Locate the cell with the specified text and output its (x, y) center coordinate. 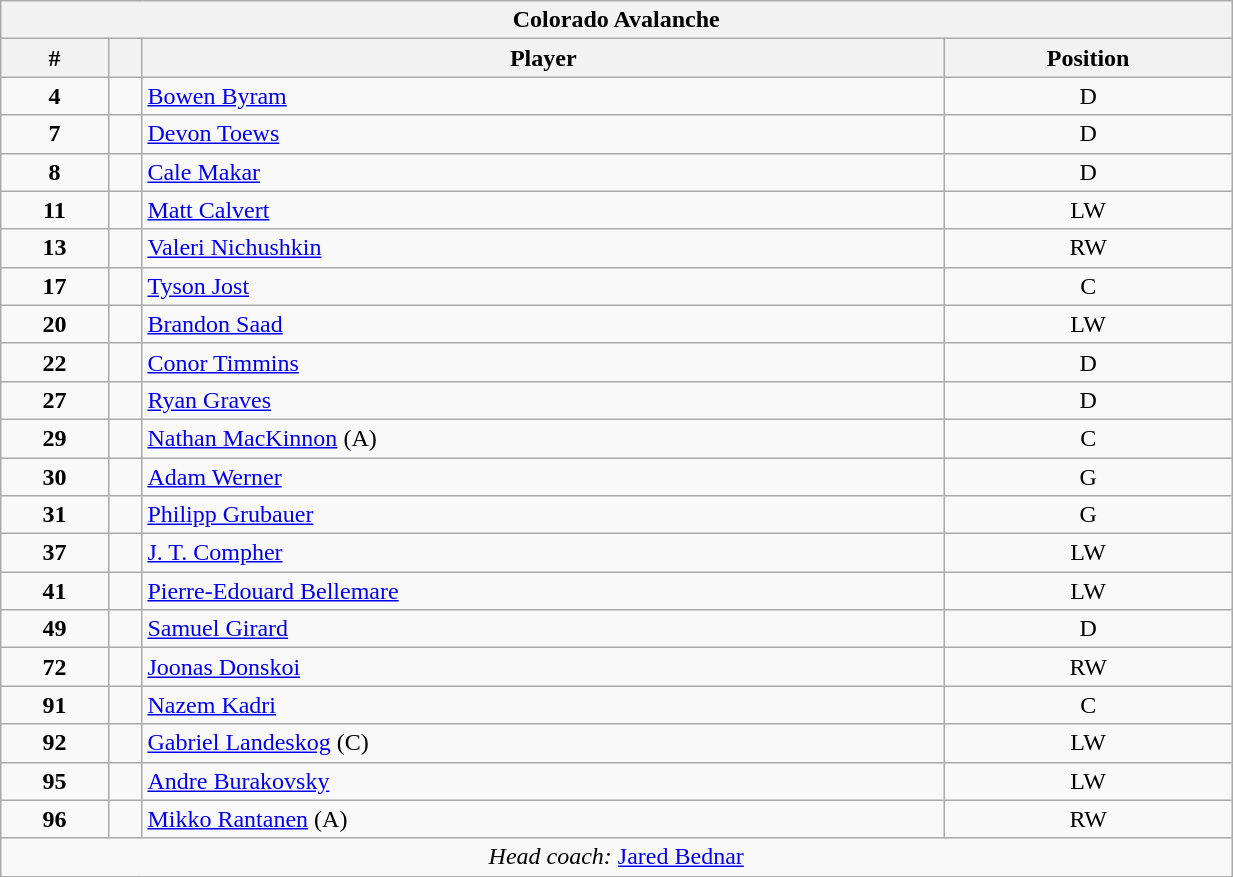
Nazem Kadri (544, 705)
Player (544, 58)
Mikko Rantanen (A) (544, 819)
Devon Toews (544, 134)
Cale Makar (544, 172)
30 (54, 477)
Andre Burakovsky (544, 781)
17 (54, 286)
Tyson Jost (544, 286)
Pierre-Edouard Bellemare (544, 591)
29 (54, 438)
37 (54, 553)
Colorado Avalanche (616, 20)
# (54, 58)
91 (54, 705)
Adam Werner (544, 477)
Matt Calvert (544, 210)
49 (54, 629)
Head coach: Jared Bednar (616, 857)
27 (54, 400)
95 (54, 781)
Samuel Girard (544, 629)
96 (54, 819)
41 (54, 591)
31 (54, 515)
7 (54, 134)
22 (54, 362)
8 (54, 172)
11 (54, 210)
4 (54, 96)
Nathan MacKinnon (A) (544, 438)
92 (54, 743)
20 (54, 324)
Bowen Byram (544, 96)
Conor Timmins (544, 362)
Gabriel Landeskog (C) (544, 743)
72 (54, 667)
Valeri Nichushkin (544, 248)
Ryan Graves (544, 400)
13 (54, 248)
Position (1088, 58)
Brandon Saad (544, 324)
Joonas Donskoi (544, 667)
J. T. Compher (544, 553)
Philipp Grubauer (544, 515)
